Return the (x, y) coordinate for the center point of the cell that contains the specified text.  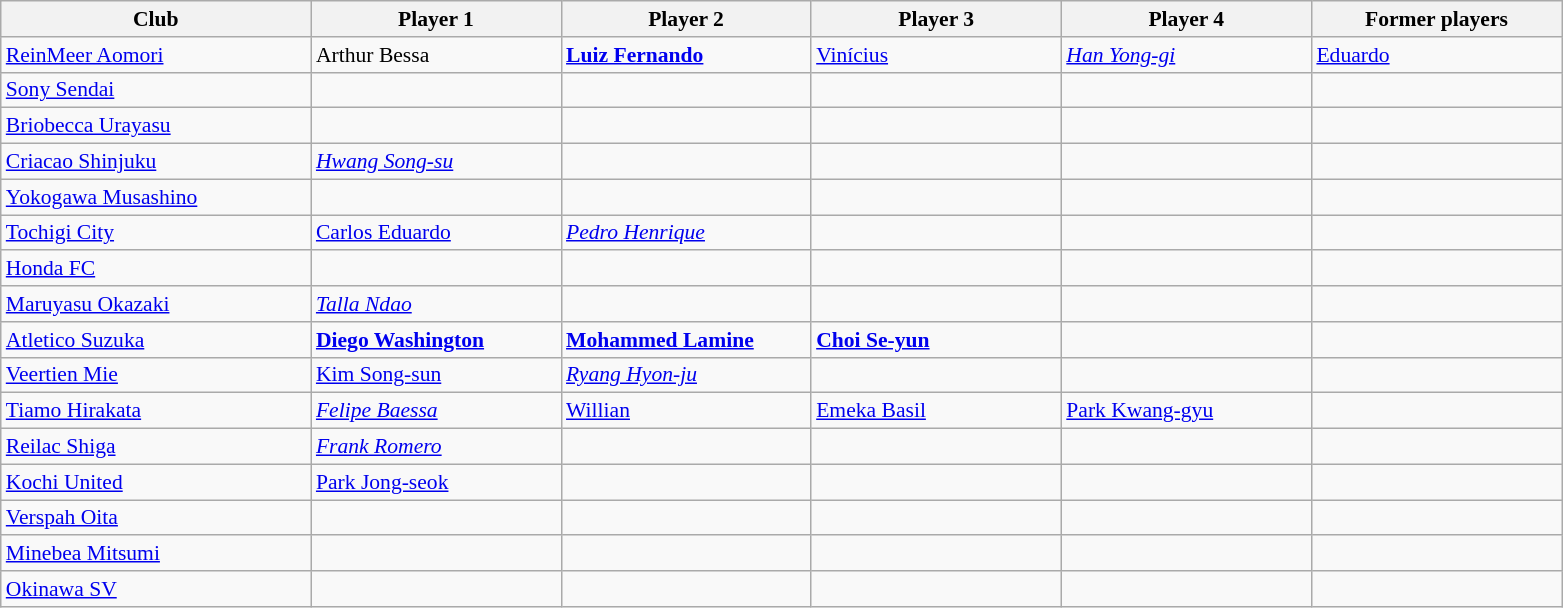
Vinícius (936, 55)
Maruyasu Okazaki (156, 304)
Emeka Basil (936, 411)
Han Yong-gi (1186, 55)
Veertien Mie (156, 375)
Hwang Song-su (436, 162)
Criacao Shinjuku (156, 162)
Verspah Oita (156, 518)
Reilac Shiga (156, 447)
Honda FC (156, 269)
Ryang Hyon-ju (686, 375)
Felipe Baessa (436, 411)
Player 1 (436, 19)
Yokogawa Musashino (156, 197)
Arthur Bessa (436, 55)
Kochi United (156, 482)
Player 2 (686, 19)
Club (156, 19)
Former players (1436, 19)
Park Jong-seok (436, 482)
Luiz Fernando (686, 55)
Briobecca Urayasu (156, 126)
Talla Ndao (436, 304)
Frank Romero (436, 447)
Carlos Eduardo (436, 233)
Player 3 (936, 19)
Kim Song-sun (436, 375)
Choi Se-yun (936, 340)
Atletico Suzuka (156, 340)
ReinMeer Aomori (156, 55)
Tiamo Hirakata (156, 411)
Diego Washington (436, 340)
Pedro Henrique (686, 233)
Player 4 (1186, 19)
Okinawa SV (156, 589)
Sony Sendai (156, 90)
Eduardo (1436, 55)
Park Kwang-gyu (1186, 411)
Tochigi City (156, 233)
Mohammed Lamine (686, 340)
Willian (686, 411)
Minebea Mitsumi (156, 554)
